Pinpoint the cell where the given text exists, returning its (x, y) midpoint coordinate. 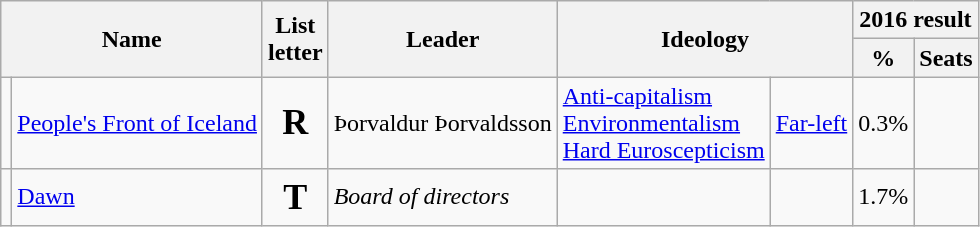
Board of directors (442, 197)
R (295, 123)
Listletter (295, 39)
Seats (946, 58)
Leader (442, 39)
Far-left (812, 123)
Dawn (138, 197)
% (884, 58)
Name (132, 39)
Þorvaldur Þorvaldsson (442, 123)
T (295, 197)
Anti-capitalismEnvironmentalismHard Euroscepticism (664, 123)
Ideology (705, 39)
0.3% (884, 123)
1.7% (884, 197)
2016 result (916, 20)
People's Front of Iceland (138, 123)
